Identify which cell holds the provided text, then report its (x, y) central coordinate. 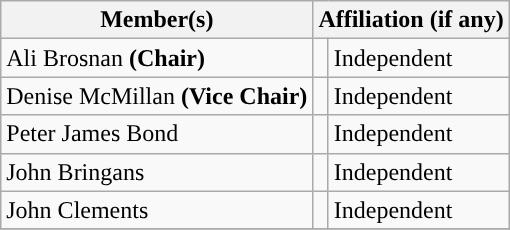
John Bringans (157, 172)
Member(s) (157, 20)
John Clements (157, 210)
Peter James Bond (157, 134)
Ali Brosnan (Chair) (157, 58)
Affiliation (if any) (411, 20)
Denise McMillan (Vice Chair) (157, 96)
